Pinpoint the cell where the given text exists, returning its [x, y] midpoint coordinate. 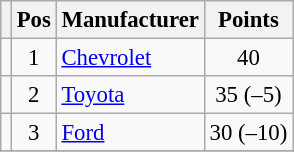
Chevrolet [130, 58]
3 [34, 133]
Ford [130, 133]
40 [248, 58]
30 (–10) [248, 133]
2 [34, 95]
Points [248, 20]
1 [34, 58]
35 (–5) [248, 95]
Pos [34, 20]
Manufacturer [130, 20]
Toyota [130, 95]
